Pinpoint the cell where the given text exists, returning its [x, y] midpoint coordinate. 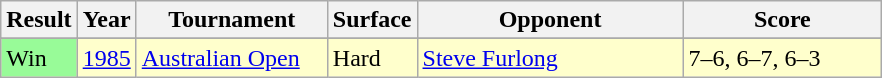
Tournament [232, 20]
Score [782, 20]
Win [39, 58]
Surface [372, 20]
Australian Open [232, 58]
Hard [372, 58]
Result [39, 20]
Steve Furlong [550, 58]
7–6, 6–7, 6–3 [782, 58]
1985 [106, 58]
Year [106, 20]
Opponent [550, 20]
